Return [X, Y] of the center of cell containing provided text 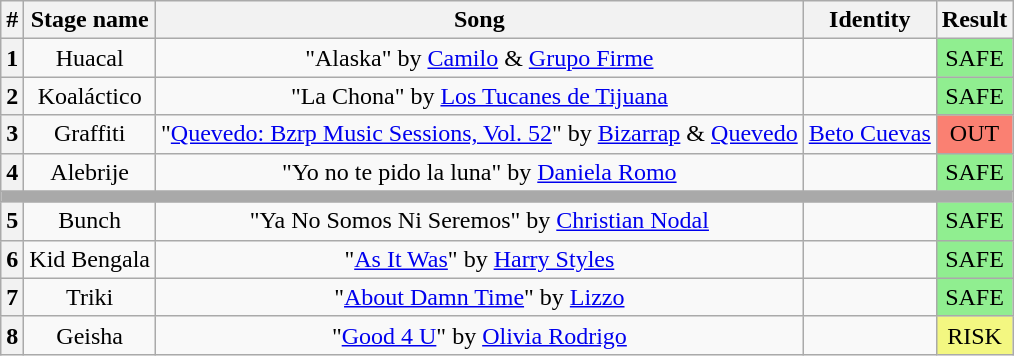
"Ya No Somos Ni Seremos" by Christian Nodal [480, 221]
Graffiti [90, 134]
Identity [870, 20]
4 [12, 172]
Beto Cuevas [870, 134]
OUT [974, 134]
Song [480, 20]
5 [12, 221]
1 [12, 58]
"Alaska" by Camilo & Grupo Firme [480, 58]
"Good 4 U" by Olivia Rodrigo [480, 335]
Kid Bengala [90, 259]
Alebrije [90, 172]
Geisha [90, 335]
Huacal [90, 58]
"La Chona" by Los Tucanes de Tijuana [480, 96]
7 [12, 297]
"As It Was" by Harry Styles [480, 259]
Koaláctico [90, 96]
Stage name [90, 20]
3 [12, 134]
Triki [90, 297]
"Yo no te pido la luna" by Daniela Romo [480, 172]
Result [974, 20]
2 [12, 96]
"Quevedo: Bzrp Music Sessions, Vol. 52" by Bizarrap & Quevedo [480, 134]
8 [12, 335]
# [12, 20]
"About Damn Time" by Lizzo [480, 297]
6 [12, 259]
RISK [974, 335]
Bunch [90, 221]
